Pinpoint the cell where the given text exists, returning its (x, y) midpoint coordinate. 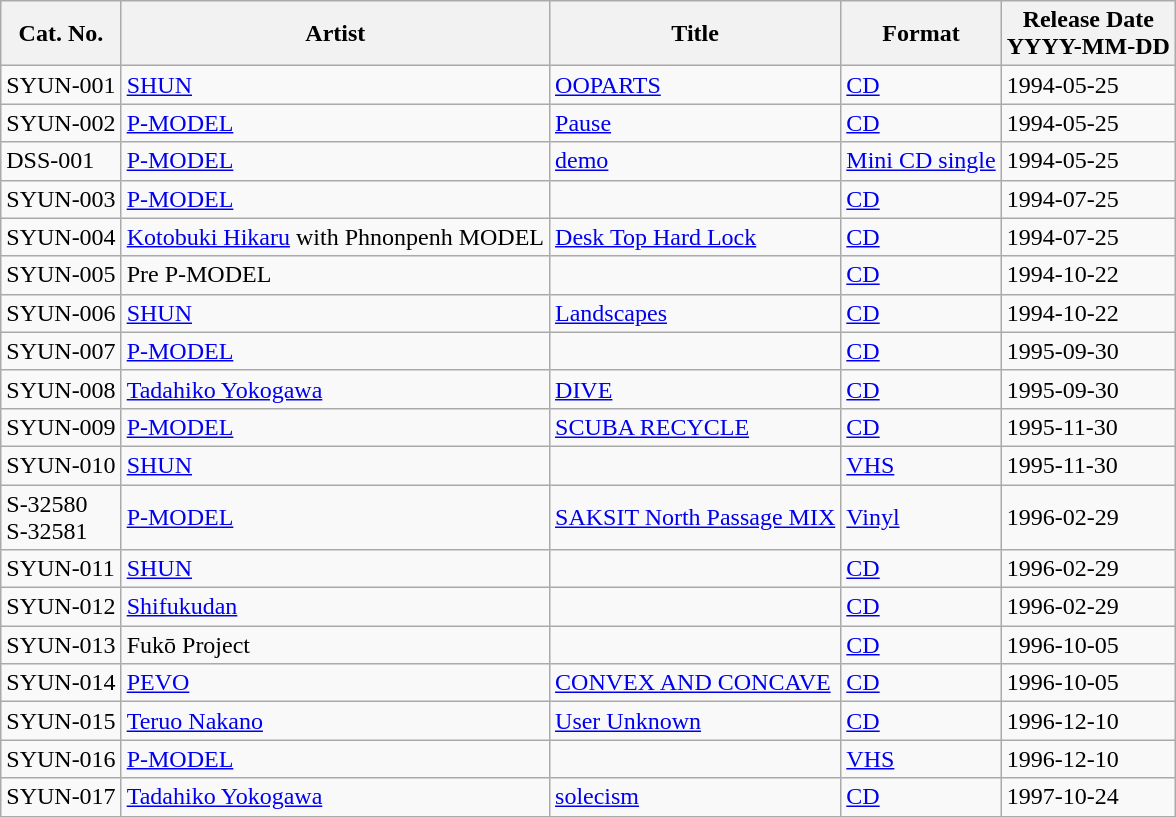
User Unknown (696, 721)
SYUN-002 (61, 123)
Cat. No. (61, 34)
Teruo Nakano (335, 721)
SYUN-008 (61, 389)
Kotobuki Hikaru with Phnonpenh MODEL (335, 237)
DIVE (696, 389)
SYUN-016 (61, 759)
SYUN-014 (61, 683)
CONVEX AND CONCAVE (696, 683)
Artist (335, 34)
Desk Top Hard Lock (696, 237)
Landscapes (696, 313)
Vinyl (921, 516)
Pause (696, 123)
SCUBA RECYCLE (696, 427)
S-32580S-32581 (61, 516)
Shifukudan (335, 607)
SYUN-004 (61, 237)
Fukō Project (335, 645)
1997-10-24 (1088, 797)
SYUN-015 (61, 721)
SYUN-006 (61, 313)
SYUN-012 (61, 607)
SAKSIT North Passage MIX (696, 516)
SYUN-010 (61, 465)
Pre P-MODEL (335, 275)
SYUN-017 (61, 797)
SYUN-007 (61, 351)
solecism (696, 797)
SYUN-001 (61, 85)
SYUN-013 (61, 645)
DSS-001 (61, 161)
Title (696, 34)
demo (696, 161)
SYUN-005 (61, 275)
SYUN-011 (61, 569)
Release DateYYYY-MM-DD (1088, 34)
SYUN-003 (61, 199)
Mini CD single (921, 161)
Format (921, 34)
PEVO (335, 683)
SYUN-009 (61, 427)
OOPARTS (696, 85)
